For the text-containing cell, return its midpoint in (X, Y) coordinate format. 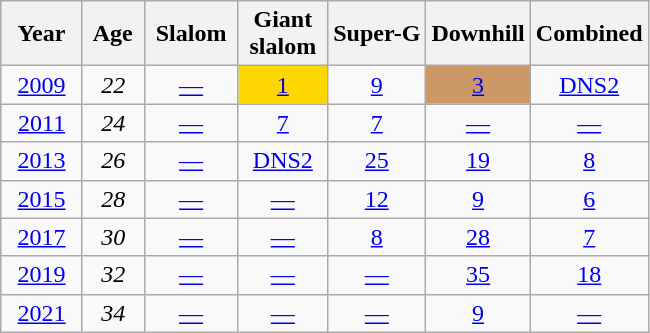
19 (478, 161)
18 (589, 275)
1 (283, 85)
Age (113, 34)
Slalom (191, 34)
3 (478, 85)
2017 (42, 237)
6 (589, 199)
30 (113, 237)
Downhill (478, 34)
Super-G (377, 34)
2021 (42, 313)
2013 (42, 161)
32 (113, 275)
Year (42, 34)
26 (113, 161)
Giant slalom (283, 34)
2009 (42, 85)
24 (113, 123)
35 (478, 275)
Combined (589, 34)
2011 (42, 123)
22 (113, 85)
34 (113, 313)
2015 (42, 199)
2019 (42, 275)
12 (377, 199)
25 (377, 161)
